For the text-containing cell, return its midpoint in [x, y] coordinate format. 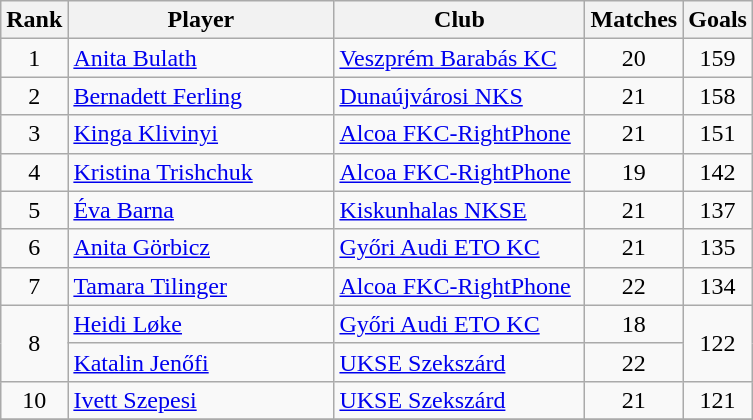
Éva Barna [201, 210]
20 [634, 58]
18 [634, 324]
Club [460, 20]
7 [34, 286]
Player [201, 20]
134 [718, 286]
4 [34, 172]
Dunaújvárosi NKS [460, 96]
Kinga Klivinyi [201, 134]
Anita Görbicz [201, 248]
Bernadett Ferling [201, 96]
Goals [718, 20]
159 [718, 58]
Ivett Szepesi [201, 400]
Katalin Jenőfi [201, 362]
Rank [34, 20]
Kiskunhalas NKSE [460, 210]
Heidi Løke [201, 324]
Kristina Trishchuk [201, 172]
1 [34, 58]
Veszprém Barabás KC [460, 58]
19 [634, 172]
5 [34, 210]
8 [34, 343]
6 [34, 248]
Tamara Tilinger [201, 286]
Matches [634, 20]
142 [718, 172]
122 [718, 343]
2 [34, 96]
121 [718, 400]
10 [34, 400]
3 [34, 134]
Anita Bulath [201, 58]
135 [718, 248]
158 [718, 96]
137 [718, 210]
151 [718, 134]
